Return [X, Y] of the center of cell containing provided text 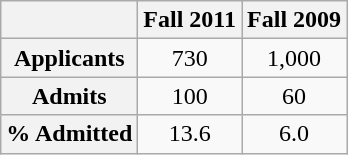
6.0 [294, 134]
Fall 2011 [190, 20]
% Admitted [70, 134]
Fall 2009 [294, 20]
Admits [70, 96]
13.6 [190, 134]
1,000 [294, 58]
100 [190, 96]
730 [190, 58]
Applicants [70, 58]
60 [294, 96]
